Detect which cell encompasses the target text, then output its [x, y] center coordinate. 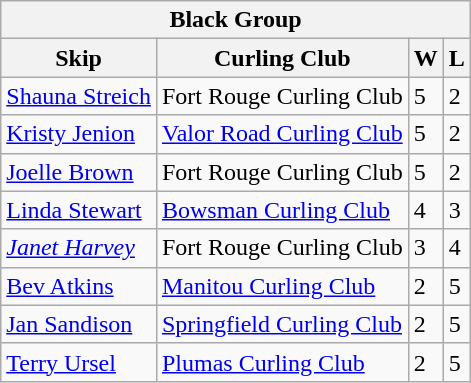
Jan Sandison [79, 324]
W [426, 58]
Valor Road Curling Club [282, 134]
Bowsman Curling Club [282, 210]
Terry Ursel [79, 362]
Linda Stewart [79, 210]
Black Group [236, 20]
Curling Club [282, 58]
Kristy Jenion [79, 134]
Skip [79, 58]
Plumas Curling Club [282, 362]
Springfield Curling Club [282, 324]
Shauna Streich [79, 96]
Manitou Curling Club [282, 286]
Janet Harvey [79, 248]
L [456, 58]
Joelle Brown [79, 172]
Bev Atkins [79, 286]
